Return the (x, y) coordinate for the center point of the cell that contains the specified text.  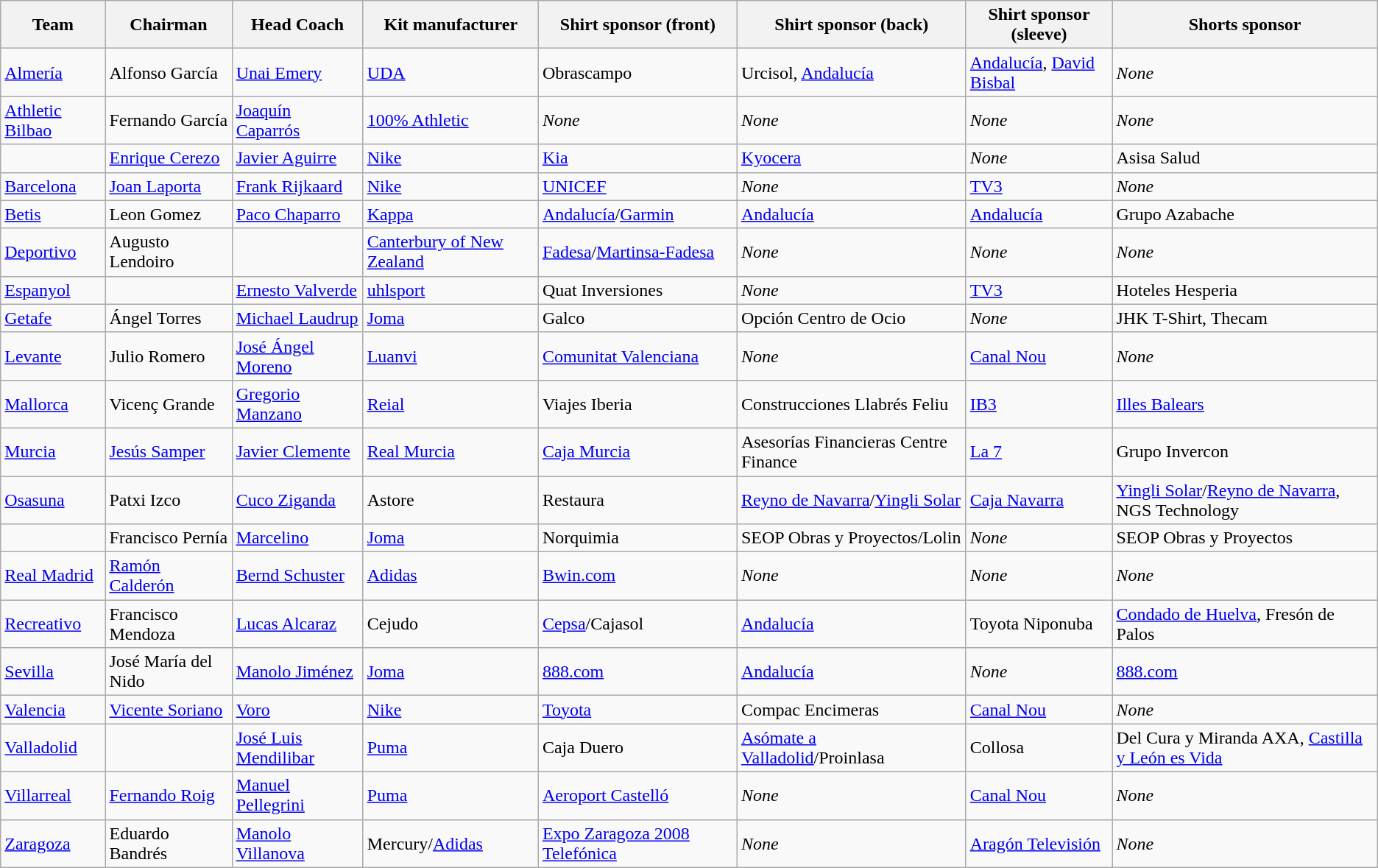
Villarreal (53, 795)
Manuel Pellegrini (297, 795)
Unai Emery (297, 72)
Asisa Salud (1245, 158)
Real Murcia (451, 452)
Grupo Invercon (1245, 452)
Frank Rijkaard (297, 186)
Asómate a Valladolid/Proinlasa (851, 748)
Collosa (1039, 748)
JHK T-Shirt, Thecam (1245, 318)
Julio Romero (169, 356)
José Ángel Moreno (297, 356)
Quat Inversiones (637, 290)
Michael Laudrup (297, 318)
Deportivo (53, 252)
Expo Zaragoza 2008 Telefónica (637, 844)
Construcciones Llabrés Feliu (851, 403)
Francisco Pernía (169, 538)
100% Athletic (451, 121)
Caja Navarra (1039, 499)
Mallorca (53, 403)
Valencia (53, 710)
Fernando Roig (169, 795)
Del Cura y Miranda AXA, Castilla y León es Vida (1245, 748)
Compac Encimeras (851, 710)
Vicenç Grande (169, 403)
Marcelino (297, 538)
La 7 (1039, 452)
Recreativo (53, 624)
UNICEF (637, 186)
Asesorías Financieras Centre Finance (851, 452)
Lucas Alcaraz (297, 624)
Athletic Bilbao (53, 121)
IB3 (1039, 403)
Leon Gomez (169, 214)
SEOP Obras y Proyectos (1245, 538)
Caja Murcia (637, 452)
Augusto Lendoiro (169, 252)
Manolo Villanova (297, 844)
Ramón Calderón (169, 576)
Team (53, 25)
Bernd Schuster (297, 576)
Aeroport Castelló (637, 795)
Cepsa/Cajasol (637, 624)
Joan Laporta (169, 186)
Osasuna (53, 499)
Javier Clemente (297, 452)
Patxi Izco (169, 499)
Yingli Solar/Reyno de Navarra, NGS Technology (1245, 499)
Kappa (451, 214)
Toyota Niponuba (1039, 624)
Fernando García (169, 121)
Sevilla (53, 671)
Urcisol, Andalucía (851, 72)
Levante (53, 356)
Canterbury of New Zealand (451, 252)
Comunitat Valenciana (637, 356)
José María del Nido (169, 671)
Luanvi (451, 356)
Grupo Azabache (1245, 214)
Gregorio Manzano (297, 403)
Paco Chaparro (297, 214)
Shirt sponsor (sleeve) (1039, 25)
Obrascampo (637, 72)
Getafe (53, 318)
Alfonso García (169, 72)
Restaura (637, 499)
Voro (297, 710)
Shirt sponsor (front) (637, 25)
Joaquín Caparrós (297, 121)
Cejudo (451, 624)
Kia (637, 158)
Kit manufacturer (451, 25)
Andalucía, David Bisbal (1039, 72)
Norquimia (637, 538)
Viajes Iberia (637, 403)
Cuco Ziganda (297, 499)
Toyota (637, 710)
Ángel Torres (169, 318)
Betis (53, 214)
Andalucía/Garmin (637, 214)
José Luis Mendilibar (297, 748)
Opción Centro de Ocio (851, 318)
Valladolid (53, 748)
Enrique Cerezo (169, 158)
Shirt sponsor (back) (851, 25)
Ernesto Valverde (297, 290)
Murcia (53, 452)
Eduardo Bandrés (169, 844)
Francisco Mendoza (169, 624)
Hoteles Hesperia (1245, 290)
Fadesa/Martinsa-Fadesa (637, 252)
Head Coach (297, 25)
Chairman (169, 25)
Shorts sponsor (1245, 25)
UDA (451, 72)
Kyocera (851, 158)
Illes Balears (1245, 403)
Jesús Samper (169, 452)
Almería (53, 72)
Mercury/Adidas (451, 844)
Javier Aguirre (297, 158)
Barcelona (53, 186)
Bwin.com (637, 576)
Zaragoza (53, 844)
Astore (451, 499)
Reyno de Navarra/Yingli Solar (851, 499)
Galco (637, 318)
Condado de Huelva, Fresón de Palos (1245, 624)
Reial (451, 403)
SEOP Obras y Proyectos/Lolin (851, 538)
Manolo Jiménez (297, 671)
Caja Duero (637, 748)
uhlsport (451, 290)
Aragón Televisión (1039, 844)
Real Madrid (53, 576)
Vicente Soriano (169, 710)
Espanyol (53, 290)
Adidas (451, 576)
